Detect which cell encompasses the target text, then output its [x, y] center coordinate. 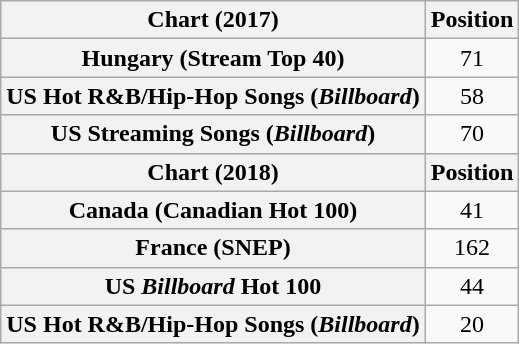
71 [472, 58]
58 [472, 96]
44 [472, 286]
Canada (Canadian Hot 100) [213, 210]
162 [472, 248]
70 [472, 134]
US Billboard Hot 100 [213, 286]
20 [472, 324]
Hungary (Stream Top 40) [213, 58]
France (SNEP) [213, 248]
Chart (2017) [213, 20]
US Streaming Songs (Billboard) [213, 134]
41 [472, 210]
Chart (2018) [213, 172]
